Provide the [x, y] coordinate of the cell's center where the given text is located.  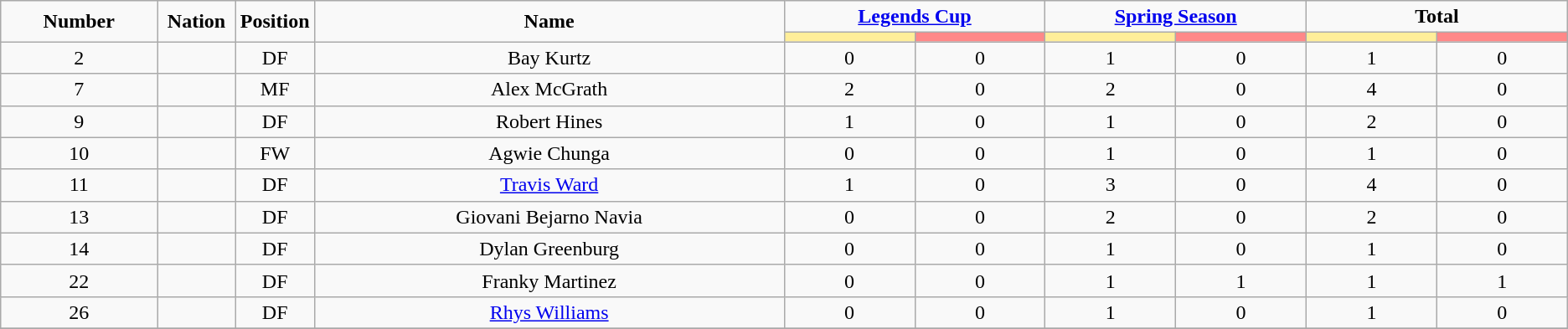
7 [79, 90]
Nation [197, 22]
Position [275, 22]
Agwie Chunga [549, 153]
9 [79, 121]
Rhys Williams [549, 312]
Name [549, 22]
Giovani Bejarno Navia [549, 217]
Spring Season [1176, 17]
Dylan Greenburg [549, 249]
13 [79, 217]
26 [79, 312]
Bay Kurtz [549, 58]
11 [79, 185]
Franky Martinez [549, 280]
Number [79, 22]
MF [275, 90]
22 [79, 280]
Total [1437, 17]
3 [1111, 185]
Legends Cup [915, 17]
Alex McGrath [549, 90]
FW [275, 153]
Travis Ward [549, 185]
Robert Hines [549, 121]
10 [79, 153]
14 [79, 249]
